Return the (X, Y) coordinate for the center point of the cell that contains the specified text.  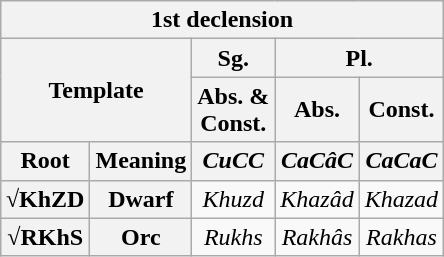
Meaning (141, 161)
Template (96, 90)
1st declension (222, 20)
Abs. (317, 110)
Rakhas (401, 237)
Khazâd (317, 199)
Root (45, 161)
CaCaC (401, 161)
Orc (141, 237)
CaCâC (317, 161)
Abs. &Const. (234, 110)
Sg. (234, 58)
CuCC (234, 161)
Khazad (401, 199)
Khuzd (234, 199)
Rakhâs (317, 237)
Dwarf (141, 199)
Rukhs (234, 237)
Const. (401, 110)
√RKhS (45, 237)
√KhZD (45, 199)
Pl. (360, 58)
